For the text-containing cell, return its midpoint in (x, y) coordinate format. 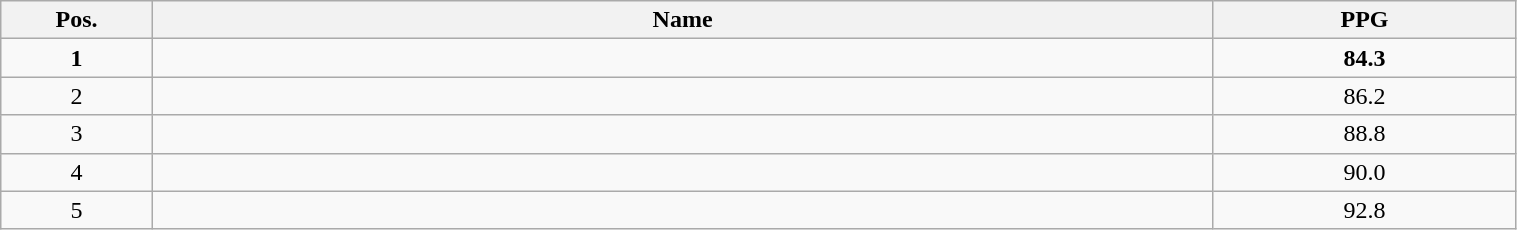
88.8 (1364, 134)
PPG (1364, 20)
Pos. (77, 20)
90.0 (1364, 172)
2 (77, 96)
3 (77, 134)
4 (77, 172)
Name (682, 20)
5 (77, 210)
1 (77, 58)
86.2 (1364, 96)
92.8 (1364, 210)
84.3 (1364, 58)
